Return [x, y] of the center of cell containing provided text 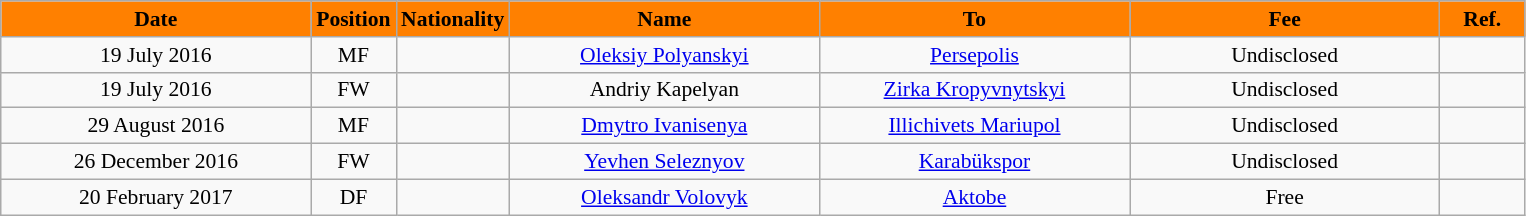
Oleksiy Polyanskyi [664, 55]
Andriy Kapelyan [664, 90]
Dmytro Ivanisenya [664, 126]
29 August 2016 [156, 126]
Persepolis [974, 55]
Karabükspor [974, 162]
Position [354, 19]
Aktobe [974, 197]
20 February 2017 [156, 197]
Yevhen Seleznyov [664, 162]
Date [156, 19]
Ref. [1482, 19]
To [974, 19]
Nationality [452, 19]
DF [354, 197]
Name [664, 19]
Free [1285, 197]
Fee [1285, 19]
Oleksandr Volovyk [664, 197]
26 December 2016 [156, 162]
Illichivets Mariupol [974, 126]
Zirka Kropyvnytskyi [974, 90]
